Determine the [X, Y] coordinate at the center of the cell enclosing the given text.  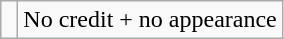
No credit + no appearance [150, 20]
